Identify which cell holds the provided text, then report its (X, Y) central coordinate. 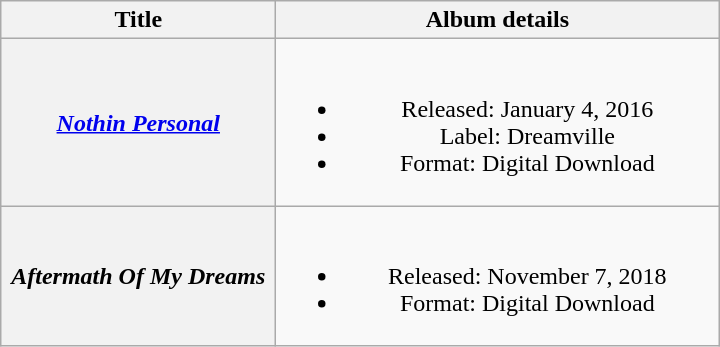
Released: January 4, 2016Label: DreamvilleFormat: Digital Download (498, 122)
Aftermath Of My Dreams (138, 276)
Released: November 7, 2018Format: Digital Download (498, 276)
Nothin Personal (138, 122)
Album details (498, 20)
Title (138, 20)
